Provide the (x, y) coordinate of the cell's center where the given text is located.  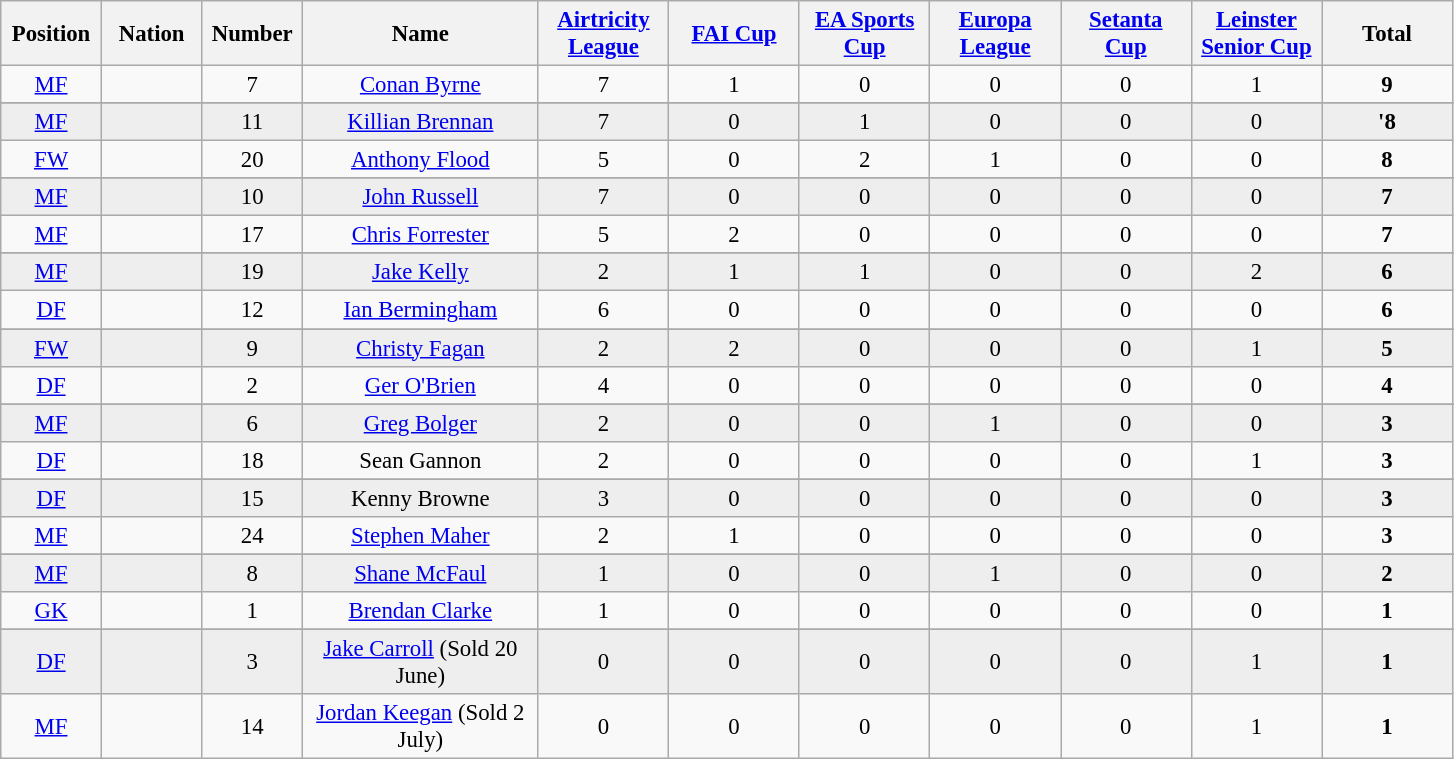
Chris Forrester (421, 235)
Killian Brennan (421, 122)
Jake Carroll (Sold 20 June) (421, 662)
Total (1388, 34)
Kenny Browne (421, 498)
Brendan Clarke (421, 611)
10 (252, 197)
Setanta Cup (1126, 34)
15 (252, 498)
20 (252, 160)
GK (52, 611)
11 (252, 122)
FAI Cup (734, 34)
Greg Bolger (421, 423)
EA Sports Cup (864, 34)
Europa League (996, 34)
Ian Bermingham (421, 310)
Ger O'Brien (421, 385)
Stephen Maher (421, 536)
24 (252, 536)
Airtricity League (604, 34)
Number (252, 34)
Leinster Senior Cup (1256, 34)
Sean Gannon (421, 460)
Jake Kelly (421, 273)
14 (252, 726)
17 (252, 235)
Position (52, 34)
Shane McFaul (421, 573)
Anthony Flood (421, 160)
Christy Fagan (421, 348)
12 (252, 310)
19 (252, 273)
'8 (1388, 122)
Jordan Keegan (Sold 2 July) (421, 726)
Nation (152, 34)
18 (252, 460)
John Russell (421, 197)
Conan Byrne (421, 85)
Name (421, 34)
